Search for the cell housing the specified text and yield its [x, y] center coordinate. 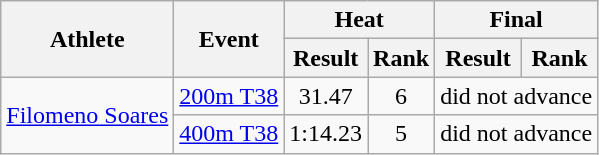
Filomeno Soares [88, 115]
Athlete [88, 39]
Event [229, 39]
200m T38 [229, 96]
400m T38 [229, 134]
Heat [360, 20]
Final [516, 20]
1:14.23 [326, 134]
31.47 [326, 96]
5 [402, 134]
6 [402, 96]
